Return [x, y] of the center of cell containing provided text 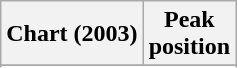
Chart (2003) [72, 34]
Peakposition [189, 34]
